Detect which cell encompasses the target text, then output its (X, Y) center coordinate. 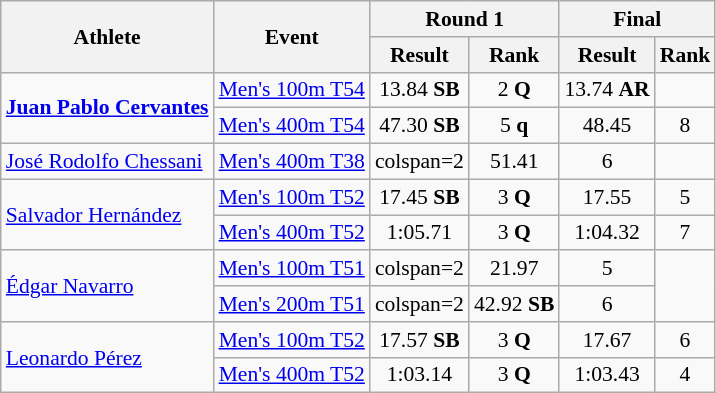
Event (292, 36)
8 (686, 126)
Men's 400m T54 (292, 126)
4 (686, 375)
21.97 (514, 269)
José Rodolfo Chessani (108, 162)
Men's 400m T38 (292, 162)
Men's 100m T51 (292, 269)
Round 1 (465, 19)
Men's 200m T51 (292, 304)
48.45 (606, 126)
Édgar Navarro (108, 286)
1:03.43 (606, 375)
7 (686, 233)
51.41 (514, 162)
Leonardo Pérez (108, 358)
Athlete (108, 36)
17.55 (606, 197)
13.74 AR (606, 90)
Men's 100m T54 (292, 90)
17.67 (606, 340)
17.57 SB (420, 340)
Salvador Hernández (108, 214)
2 Q (514, 90)
Final (637, 19)
17.45 SB (420, 197)
5 q (514, 126)
1:03.14 (420, 375)
42.92 SB (514, 304)
1:05.71 (420, 233)
Juan Pablo Cervantes (108, 108)
47.30 SB (420, 126)
1:04.32 (606, 233)
13.84 SB (420, 90)
